Extract the (X, Y) coordinate from the center of the cell holding the provided text.  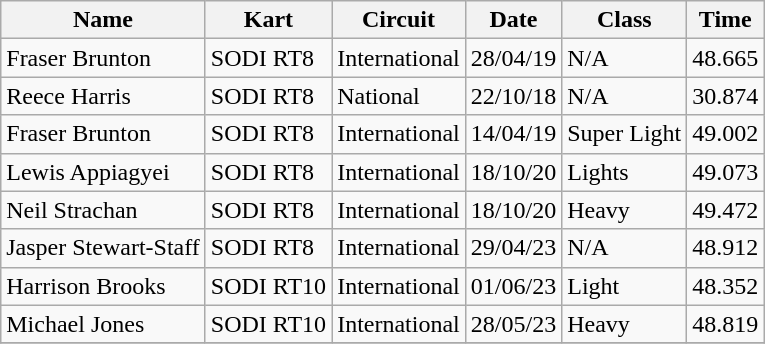
49.002 (726, 134)
Lights (624, 172)
48.912 (726, 248)
National (399, 96)
28/04/19 (513, 58)
Name (104, 20)
Class (624, 20)
49.472 (726, 210)
Harrison Brooks (104, 286)
Jasper Stewart-Staff (104, 248)
22/10/18 (513, 96)
28/05/23 (513, 324)
30.874 (726, 96)
49.073 (726, 172)
29/04/23 (513, 248)
Michael Jones (104, 324)
Super Light (624, 134)
48.352 (726, 286)
Neil Strachan (104, 210)
Time (726, 20)
01/06/23 (513, 286)
Reece Harris (104, 96)
Kart (268, 20)
14/04/19 (513, 134)
48.819 (726, 324)
48.665 (726, 58)
Light (624, 286)
Date (513, 20)
Circuit (399, 20)
Lewis Appiagyei (104, 172)
